For the text-containing cell, return its midpoint in [X, Y] coordinate format. 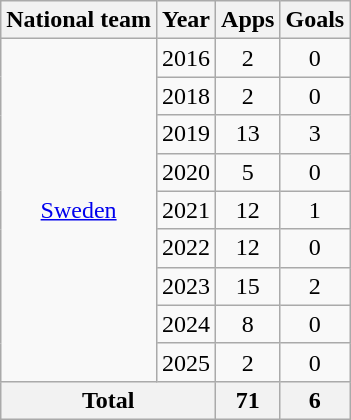
Sweden [79, 210]
2024 [186, 324]
6 [315, 400]
15 [248, 286]
2022 [186, 248]
Total [108, 400]
Goals [315, 20]
71 [248, 400]
2020 [186, 172]
13 [248, 134]
Year [186, 20]
Apps [248, 20]
2016 [186, 58]
1 [315, 210]
National team [79, 20]
2025 [186, 362]
2021 [186, 210]
8 [248, 324]
2023 [186, 286]
3 [315, 134]
2019 [186, 134]
5 [248, 172]
2018 [186, 96]
